Pinpoint the cell where the given text exists, returning its [X, Y] midpoint coordinate. 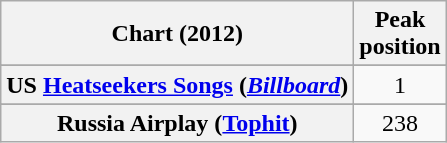
Chart (2012) [178, 34]
238 [400, 123]
US Heatseekers Songs (Billboard) [178, 85]
Russia Airplay (Tophit) [178, 123]
Peakposition [400, 34]
1 [400, 85]
